Identify which cell holds the provided text, then report its (X, Y) central coordinate. 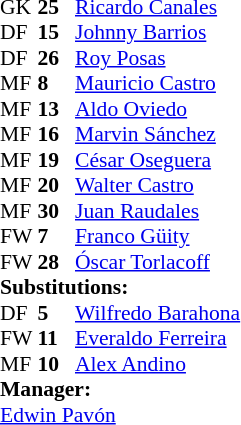
Alex Andino (158, 364)
Franco Güity (158, 237)
Walter Castro (158, 185)
7 (57, 237)
Marvin Sánchez (158, 135)
Juan Raudales (158, 211)
28 (57, 262)
Óscar Torlacoff (158, 262)
30 (57, 211)
10 (57, 364)
Manager: (120, 389)
Everaldo Ferreira (158, 339)
19 (57, 160)
11 (57, 339)
Mauricio Castro (158, 83)
Aldo Oviedo (158, 109)
5 (57, 313)
15 (57, 33)
8 (57, 83)
13 (57, 109)
Substitutions: (120, 287)
Johnny Barrios (158, 33)
16 (57, 135)
Wilfredo Barahona (158, 313)
20 (57, 185)
César Oseguera (158, 160)
Roy Posas (158, 58)
26 (57, 58)
